From the cell containing the given text, extract its center point as [X, Y] coordinate. 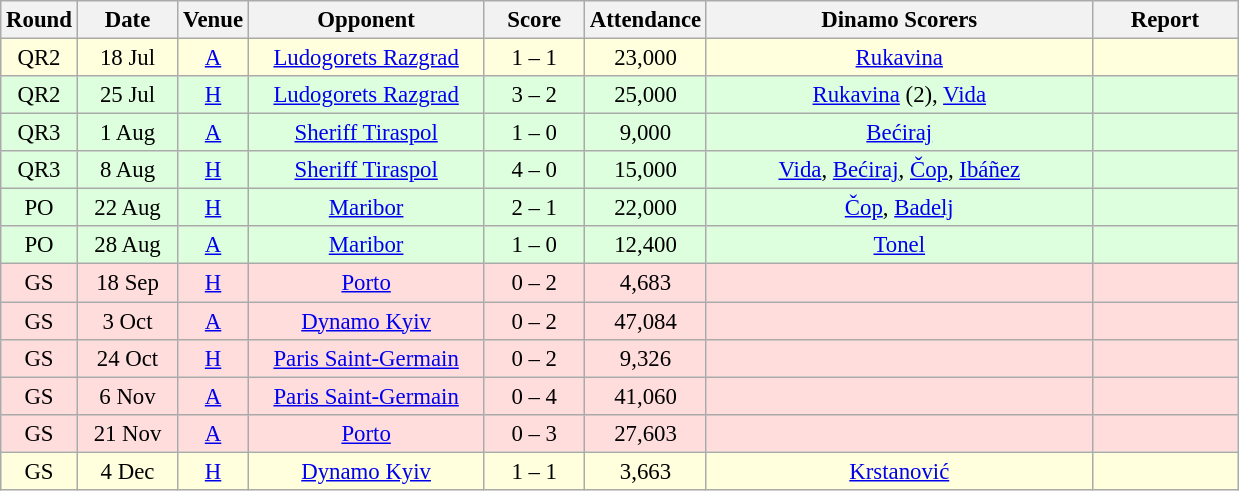
Rukavina [899, 58]
Opponent [366, 20]
18 Sep [128, 283]
9,000 [646, 133]
4 Dec [128, 471]
2 – 1 [534, 208]
21 Nov [128, 433]
Attendance [646, 20]
3 Oct [128, 321]
Report [1165, 20]
24 Oct [128, 358]
18 Jul [128, 58]
Čop, Badelj [899, 208]
Date [128, 20]
Bećiraj [899, 133]
0 – 4 [534, 396]
Rukavina (2), Vida [899, 95]
Tonel [899, 245]
4 – 0 [534, 170]
9,326 [646, 358]
22 Aug [128, 208]
0 – 3 [534, 433]
Round [39, 20]
Vida, Bećiraj, Čop, Ibáñez [899, 170]
Venue [214, 20]
3 – 2 [534, 95]
3,663 [646, 471]
Score [534, 20]
22,000 [646, 208]
8 Aug [128, 170]
Dinamo Scorers [899, 20]
Krstanović [899, 471]
47,084 [646, 321]
1 Aug [128, 133]
25 Jul [128, 95]
12,400 [646, 245]
23,000 [646, 58]
4,683 [646, 283]
6 Nov [128, 396]
41,060 [646, 396]
27,603 [646, 433]
25,000 [646, 95]
28 Aug [128, 245]
15,000 [646, 170]
